Pinpoint the cell where the given text exists, returning its (x, y) midpoint coordinate. 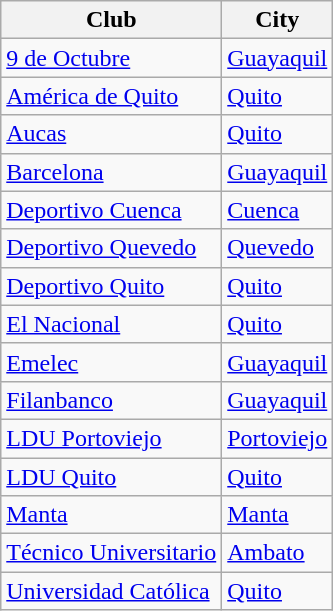
Deportivo Quito (112, 286)
Cuenca (278, 210)
Técnico Universitario (112, 553)
Filanbanco (112, 400)
Aucas (112, 134)
Universidad Católica (112, 591)
América de Quito (112, 96)
City (278, 20)
LDU Portoviejo (112, 438)
Deportivo Cuenca (112, 210)
Deportivo Quevedo (112, 248)
Barcelona (112, 172)
El Nacional (112, 324)
Club (112, 20)
Emelec (112, 362)
Quevedo (278, 248)
Portoviejo (278, 438)
9 de Octubre (112, 58)
LDU Quito (112, 477)
Ambato (278, 553)
